From the cell containing the given text, extract its center point as (x, y) coordinate. 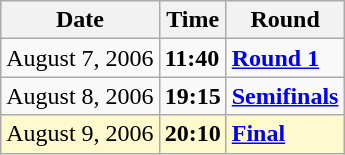
Date (80, 20)
Round (285, 20)
August 9, 2006 (80, 134)
19:15 (192, 96)
11:40 (192, 58)
August 8, 2006 (80, 96)
August 7, 2006 (80, 58)
Semifinals (285, 96)
Time (192, 20)
Final (285, 134)
20:10 (192, 134)
Round 1 (285, 58)
